Search for the cell housing the specified text and yield its (X, Y) center coordinate. 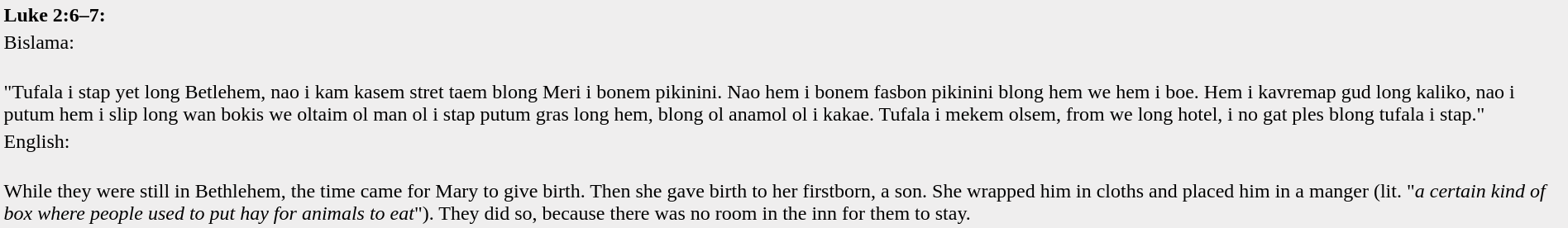
Bislama: (784, 42)
Luke 2:6–7: (784, 15)
English: (784, 141)
